Scan for the cell matching the given text and deliver its [X, Y] coordinate at center. 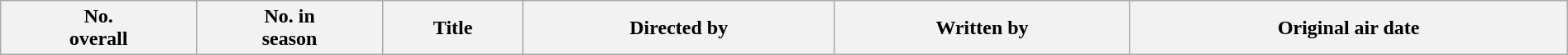
No.overall [99, 28]
Title [453, 28]
No. inseason [289, 28]
Original air date [1348, 28]
Written by [982, 28]
Directed by [678, 28]
